Locate the cell with the specified text and output its [X, Y] center coordinate. 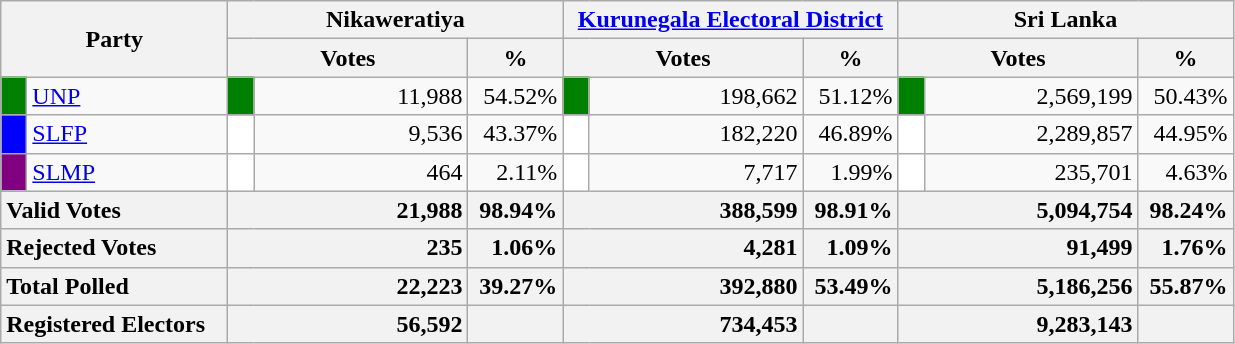
Kurunegala Electoral District [730, 20]
11,988 [361, 96]
1.06% [516, 248]
SLMP [128, 172]
7,717 [696, 172]
98.94% [516, 210]
56,592 [348, 324]
98.24% [1186, 210]
91,499 [1018, 248]
44.95% [1186, 134]
55.87% [1186, 286]
9,536 [361, 134]
1.09% [850, 248]
4.63% [1186, 172]
Registered Electors [114, 324]
50.43% [1186, 96]
4,281 [683, 248]
Valid Votes [114, 210]
Nikaweratiya [396, 20]
235,701 [1031, 172]
Rejected Votes [114, 248]
1.76% [1186, 248]
98.91% [850, 210]
46.89% [850, 134]
Sri Lanka [1066, 20]
464 [361, 172]
43.37% [516, 134]
53.49% [850, 286]
Total Polled [114, 286]
734,453 [683, 324]
2.11% [516, 172]
51.12% [850, 96]
235 [348, 248]
388,599 [683, 210]
39.27% [516, 286]
198,662 [696, 96]
2,569,199 [1031, 96]
21,988 [348, 210]
1.99% [850, 172]
392,880 [683, 286]
22,223 [348, 286]
Party [114, 39]
5,094,754 [1018, 210]
SLFP [128, 134]
54.52% [516, 96]
2,289,857 [1031, 134]
182,220 [696, 134]
9,283,143 [1018, 324]
5,186,256 [1018, 286]
UNP [128, 96]
